Identify which cell holds the provided text, then report its [X, Y] central coordinate. 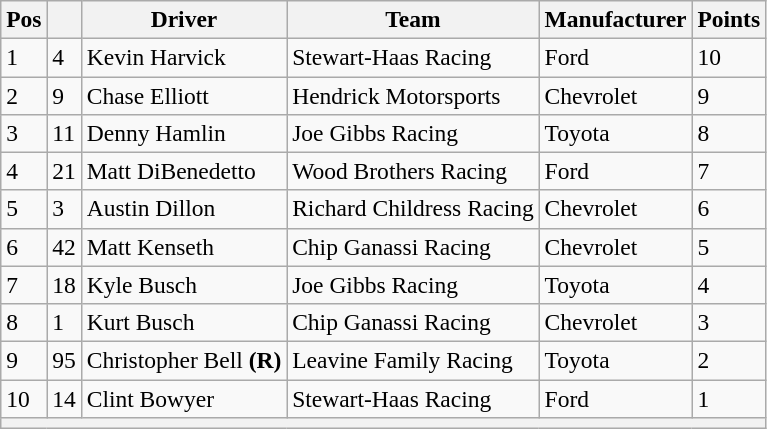
Manufacturer [616, 19]
42 [64, 247]
Team [413, 19]
Clint Bowyer [184, 398]
Christopher Bell (R) [184, 360]
Points [729, 19]
Kevin Harvick [184, 57]
21 [64, 171]
Driver [184, 19]
Matt DiBenedetto [184, 171]
Wood Brothers Racing [413, 171]
18 [64, 285]
11 [64, 133]
Hendrick Motorsports [413, 95]
14 [64, 398]
Pos [24, 19]
Kyle Busch [184, 285]
Matt Kenseth [184, 247]
Austin Dillon [184, 209]
Denny Hamlin [184, 133]
Chase Elliott [184, 95]
Kurt Busch [184, 322]
95 [64, 360]
Richard Childress Racing [413, 209]
Leavine Family Racing [413, 360]
